Locate the cell with the specified text and output its [X, Y] center coordinate. 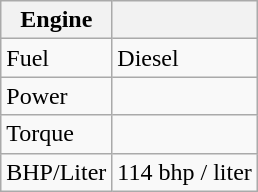
Torque [56, 134]
Engine [56, 20]
Power [56, 96]
Fuel [56, 58]
114 bhp / liter [185, 172]
BHP/Liter [56, 172]
Diesel [185, 58]
